Locate the cell with the specified text and output its (X, Y) center coordinate. 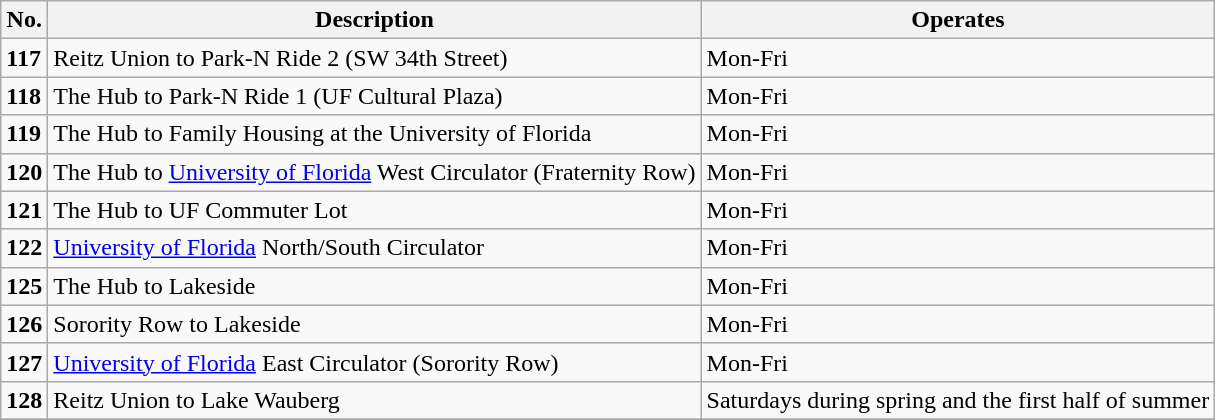
Sorority Row to Lakeside (374, 324)
University of Florida North/South Circulator (374, 248)
The Hub to Lakeside (374, 286)
128 (24, 400)
Saturdays during spring and the first half of summer (958, 400)
125 (24, 286)
127 (24, 362)
The Hub to UF Commuter Lot (374, 210)
122 (24, 248)
Description (374, 20)
The Hub to Park-N Ride 1 (UF Cultural Plaza) (374, 96)
121 (24, 210)
126 (24, 324)
119 (24, 134)
Reitz Union to Park-N Ride 2 (SW 34th Street) (374, 58)
The Hub to Family Housing at the University of Florida (374, 134)
118 (24, 96)
Reitz Union to Lake Wauberg (374, 400)
The Hub to University of Florida West Circulator (Fraternity Row) (374, 172)
117 (24, 58)
120 (24, 172)
Operates (958, 20)
University of Florida East Circulator (Sorority Row) (374, 362)
No. (24, 20)
